Search for the cell housing the specified text and yield its (X, Y) center coordinate. 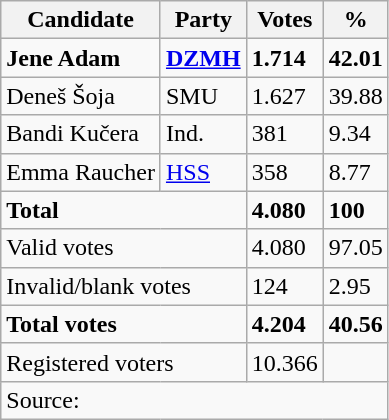
Total votes (124, 324)
39.88 (356, 96)
Candidate (81, 20)
HSS (203, 172)
Source: (195, 400)
2.95 (356, 286)
10.366 (284, 362)
Total (124, 210)
Registered voters (124, 362)
100 (356, 210)
Invalid/blank votes (124, 286)
Ind. (203, 134)
Emma Raucher (81, 172)
124 (284, 286)
DZMH (203, 58)
358 (284, 172)
Votes (284, 20)
Deneš Šoja (81, 96)
% (356, 20)
4.204 (284, 324)
381 (284, 134)
9.34 (356, 134)
Bandi Kučera (81, 134)
Valid votes (124, 248)
Party (203, 20)
97.05 (356, 248)
SMU (203, 96)
1.627 (284, 96)
40.56 (356, 324)
1.714 (284, 58)
8.77 (356, 172)
Jene Adam (81, 58)
42.01 (356, 58)
